Find where the given text appears and provide that cell's center as [X, Y] coordinate. 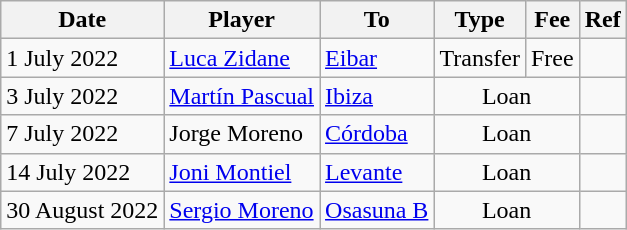
Ibiza [377, 96]
3 July 2022 [82, 96]
Type [480, 20]
1 July 2022 [82, 58]
Sergio Moreno [242, 210]
30 August 2022 [82, 210]
Córdoba [377, 134]
Date [82, 20]
Free [552, 58]
To [377, 20]
Jorge Moreno [242, 134]
Luca Zidane [242, 58]
Transfer [480, 58]
Levante [377, 172]
Joni Montiel [242, 172]
7 July 2022 [82, 134]
Martín Pascual [242, 96]
14 July 2022 [82, 172]
Eibar [377, 58]
Player [242, 20]
Osasuna B [377, 210]
Fee [552, 20]
Ref [602, 20]
